Extract the [X, Y] coordinate from the center of the cell holding the provided text.  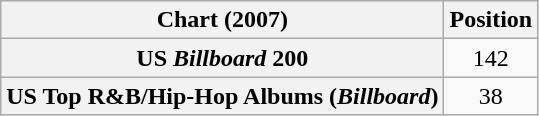
US Top R&B/Hip-Hop Albums (Billboard) [222, 96]
Chart (2007) [222, 20]
Position [491, 20]
38 [491, 96]
142 [491, 58]
US Billboard 200 [222, 58]
